Scan for the cell matching the given text and deliver its [x, y] coordinate at center. 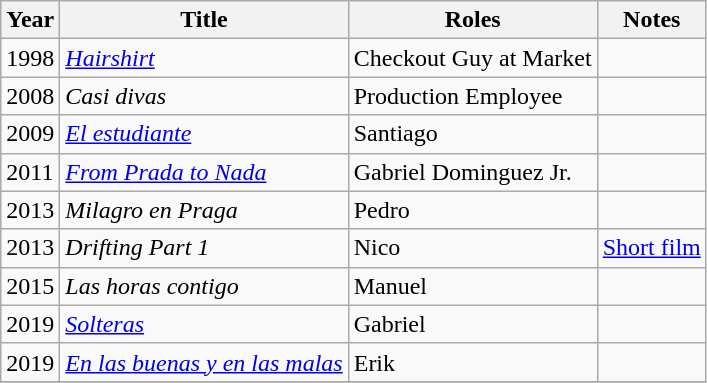
Gabriel Dominguez Jr. [472, 172]
Year [30, 20]
Solteras [204, 324]
Pedro [472, 210]
Manuel [472, 286]
En las buenas y en las malas [204, 362]
Milagro en Praga [204, 210]
Title [204, 20]
Short film [652, 248]
From Prada to Nada [204, 172]
El estudiante [204, 134]
Erik [472, 362]
Production Employee [472, 96]
2009 [30, 134]
2015 [30, 286]
Roles [472, 20]
Santiago [472, 134]
Notes [652, 20]
Hairshirt [204, 58]
Gabriel [472, 324]
Nico [472, 248]
1998 [30, 58]
Casi divas [204, 96]
Las horas contigo [204, 286]
Drifting Part 1 [204, 248]
Checkout Guy at Market [472, 58]
2008 [30, 96]
2011 [30, 172]
